Provide the (x, y) coordinate of the cell's center where the given text is located.  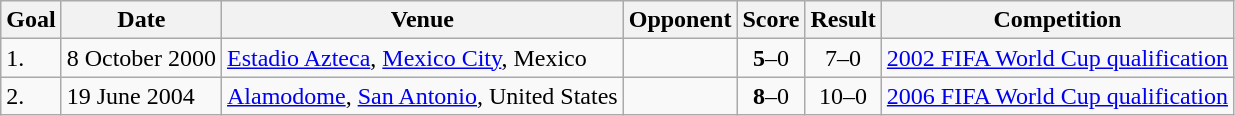
5–0 (771, 58)
7–0 (843, 58)
8–0 (771, 96)
Estadio Azteca, Mexico City, Mexico (423, 58)
Competition (1057, 20)
2006 FIFA World Cup qualification (1057, 96)
1. (31, 58)
Date (141, 20)
10–0 (843, 96)
Score (771, 20)
Opponent (680, 20)
2002 FIFA World Cup qualification (1057, 58)
Result (843, 20)
2. (31, 96)
8 October 2000 (141, 58)
Venue (423, 20)
19 June 2004 (141, 96)
Alamodome, San Antonio, United States (423, 96)
Goal (31, 20)
